Pinpoint the cell where the given text exists, returning its (x, y) midpoint coordinate. 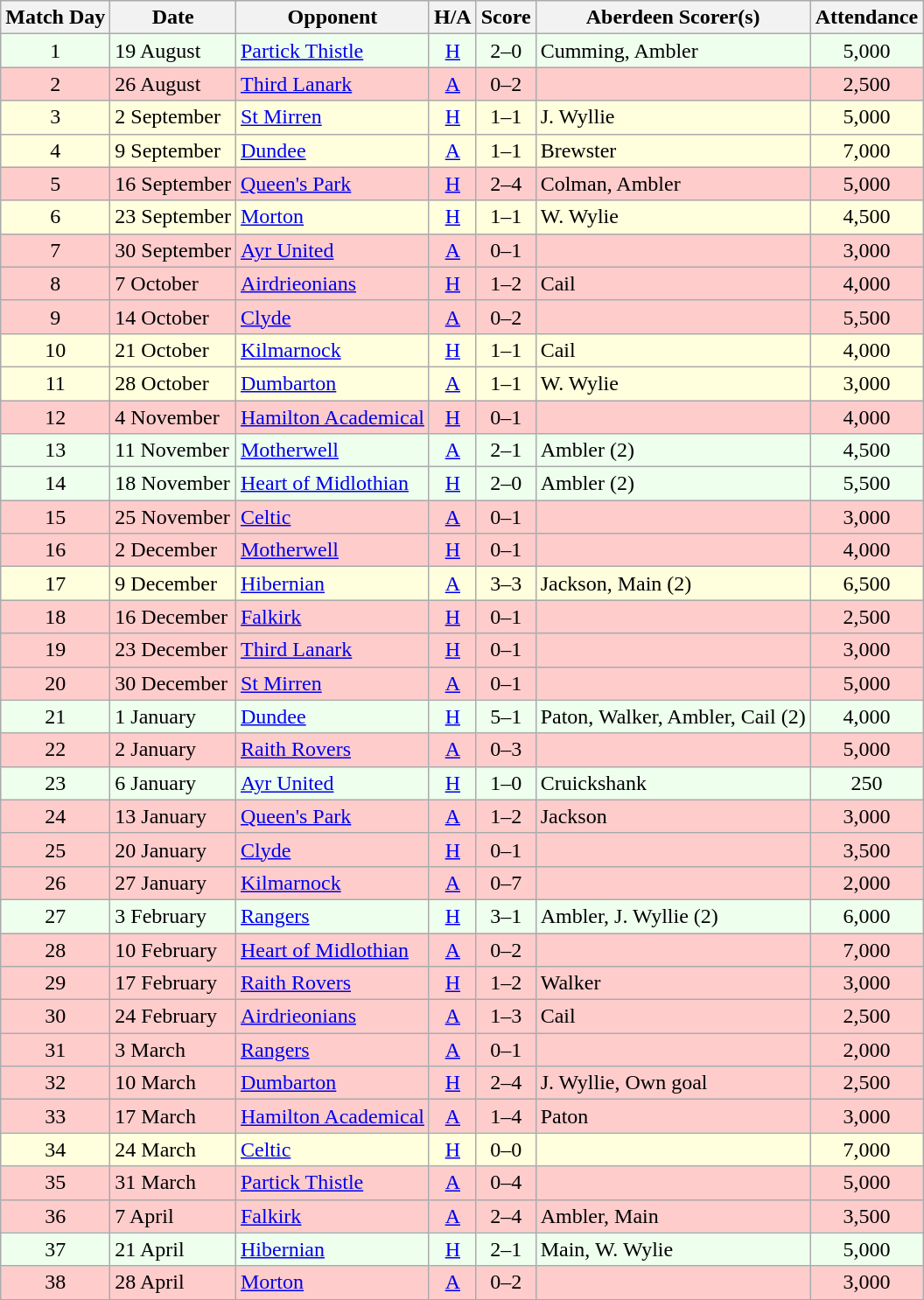
1 January (173, 716)
11 (56, 383)
28 (56, 949)
1–3 (506, 1017)
30 (56, 1017)
15 (56, 517)
J. Wyllie, Own goal (673, 1083)
Cumming, Ambler (673, 51)
9 December (173, 584)
Jackson (673, 816)
21 (56, 716)
Main, W. Wylie (673, 1249)
19 (56, 650)
18 (56, 617)
6 (56, 217)
21 April (173, 1249)
0–0 (506, 1150)
19 August (173, 51)
17 February (173, 983)
Date (173, 17)
Colman, Ambler (673, 184)
24 March (173, 1150)
8 (56, 283)
Walker (673, 983)
7 April (173, 1216)
4 (56, 150)
Score (506, 17)
29 (56, 983)
28 April (173, 1283)
7 (56, 250)
2 (56, 84)
5 (56, 184)
10 February (173, 949)
37 (56, 1249)
Ambler, Main (673, 1216)
25 (56, 849)
9 September (173, 150)
Aberdeen Scorer(s) (673, 17)
10 (56, 350)
1 (56, 51)
23 (56, 783)
14 October (173, 317)
Brewster (673, 150)
20 January (173, 849)
Opponent (332, 17)
2 January (173, 750)
3–1 (506, 916)
5–1 (506, 716)
H/A (452, 17)
Paton, Walker, Ambler, Cail (2) (673, 716)
6,500 (866, 584)
11 November (173, 451)
17 (56, 584)
33 (56, 1116)
3 (56, 117)
16 December (173, 617)
3–3 (506, 584)
27 (56, 916)
3 March (173, 1050)
30 December (173, 683)
23 December (173, 650)
7 October (173, 283)
13 January (173, 816)
30 September (173, 250)
32 (56, 1083)
2 December (173, 550)
16 September (173, 184)
38 (56, 1283)
21 October (173, 350)
Cruickshank (673, 783)
31 March (173, 1183)
6,000 (866, 916)
4 November (173, 417)
1–4 (506, 1116)
28 October (173, 383)
16 (56, 550)
Ambler, J. Wyllie (2) (673, 916)
Attendance (866, 17)
13 (56, 451)
Paton (673, 1116)
J. Wyllie (673, 117)
2 September (173, 117)
1–0 (506, 783)
Jackson, Main (2) (673, 584)
24 (56, 816)
20 (56, 683)
26 (56, 883)
250 (866, 783)
10 March (173, 1083)
9 (56, 317)
31 (56, 1050)
3 February (173, 916)
34 (56, 1150)
18 November (173, 484)
0–7 (506, 883)
26 August (173, 84)
23 September (173, 217)
22 (56, 750)
Match Day (56, 17)
17 March (173, 1116)
0–3 (506, 750)
27 January (173, 883)
14 (56, 484)
12 (56, 417)
6 January (173, 783)
24 February (173, 1017)
35 (56, 1183)
36 (56, 1216)
0–4 (506, 1183)
25 November (173, 517)
